Provide the [X, Y] coordinate of the cell's center where the given text is located.  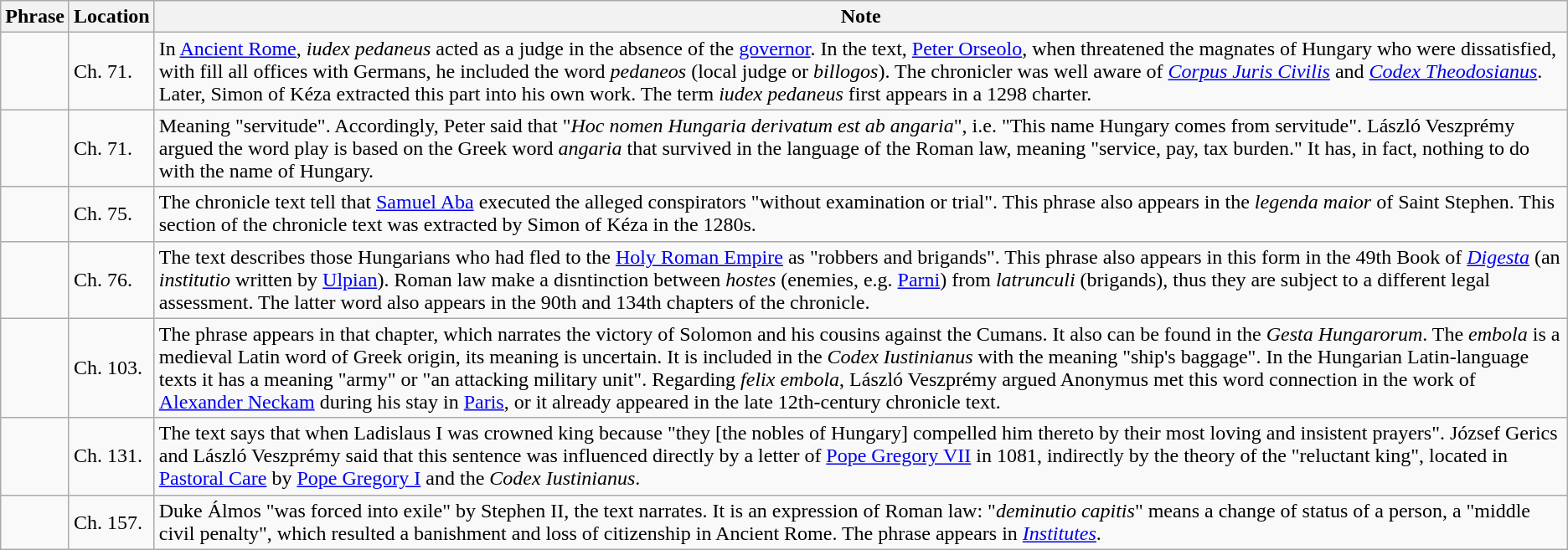
Ch. 131. [111, 456]
Phrase [35, 17]
Note [861, 17]
Ch. 75. [111, 214]
Ch. 157. [111, 522]
Ch. 103. [111, 368]
Ch. 76. [111, 280]
Location [111, 17]
